Search for the cell housing the specified text and yield its [X, Y] center coordinate. 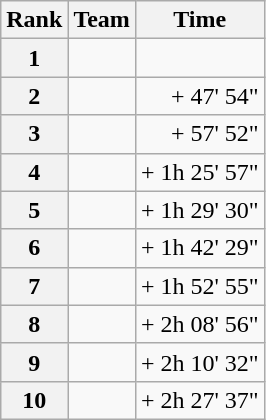
+ 47' 54" [200, 96]
+ 2h 10' 32" [200, 362]
Team [102, 20]
8 [34, 324]
+ 1h 42' 29" [200, 248]
Rank [34, 20]
+ 1h 29' 30" [200, 210]
10 [34, 400]
+ 57' 52" [200, 134]
5 [34, 210]
1 [34, 58]
3 [34, 134]
6 [34, 248]
+ 2h 27' 37" [200, 400]
+ 2h 08' 56" [200, 324]
+ 1h 25' 57" [200, 172]
Time [200, 20]
2 [34, 96]
+ 1h 52' 55" [200, 286]
4 [34, 172]
7 [34, 286]
9 [34, 362]
